Return [X, Y] of the center of cell containing provided text 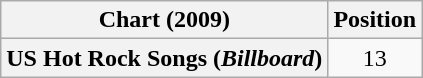
Chart (2009) [164, 20]
US Hot Rock Songs (Billboard) [164, 58]
13 [375, 58]
Position [375, 20]
